Provide the [X, Y] coordinate of the cell's center where the given text is located.  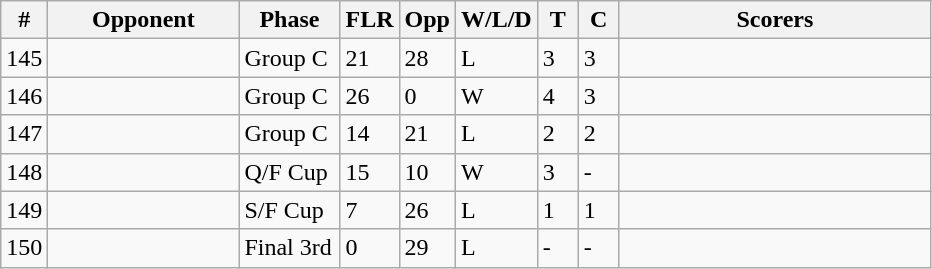
FLR [370, 20]
147 [24, 134]
14 [370, 134]
Phase [290, 20]
S/F Cup [290, 210]
# [24, 20]
Final 3rd [290, 248]
29 [427, 248]
Opp [427, 20]
15 [370, 172]
145 [24, 58]
C [598, 20]
28 [427, 58]
146 [24, 96]
148 [24, 172]
Scorers [774, 20]
Q/F Cup [290, 172]
W/L/D [496, 20]
149 [24, 210]
10 [427, 172]
7 [370, 210]
T [558, 20]
Opponent [144, 20]
4 [558, 96]
150 [24, 248]
